Identify which cell holds the provided text, then report its (X, Y) central coordinate. 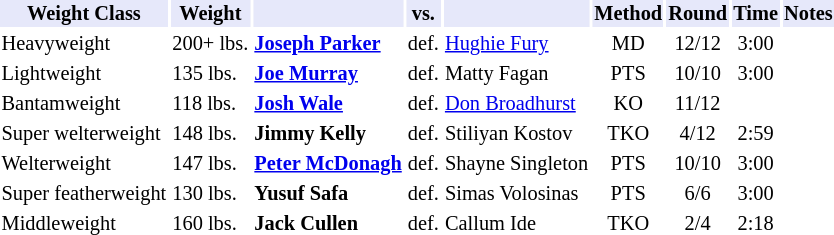
Bantamweight (84, 104)
4/12 (698, 134)
Time (756, 14)
Shayne Singleton (516, 164)
TKO (628, 134)
Jimmy Kelly (328, 134)
Simas Volosinas (516, 194)
130 lbs. (210, 194)
Lightweight (84, 74)
Matty Fagan (516, 74)
Super featherweight (84, 194)
Round (698, 14)
Weight Class (84, 14)
Peter McDonagh (328, 164)
Weight (210, 14)
6/6 (698, 194)
Method (628, 14)
148 lbs. (210, 134)
Heavyweight (84, 44)
Joseph Parker (328, 44)
135 lbs. (210, 74)
KO (628, 104)
vs. (423, 14)
12/12 (698, 44)
Stiliyan Kostov (516, 134)
147 lbs. (210, 164)
Josh Wale (328, 104)
Yusuf Safa (328, 194)
2:59 (756, 134)
Don Broadhurst (516, 104)
MD (628, 44)
118 lbs. (210, 104)
Super welterweight (84, 134)
11/12 (698, 104)
Welterweight (84, 164)
Hughie Fury (516, 44)
200+ lbs. (210, 44)
Joe Murray (328, 74)
